Capture the cell that displays the provided text and extract its [x, y] central coordinate. 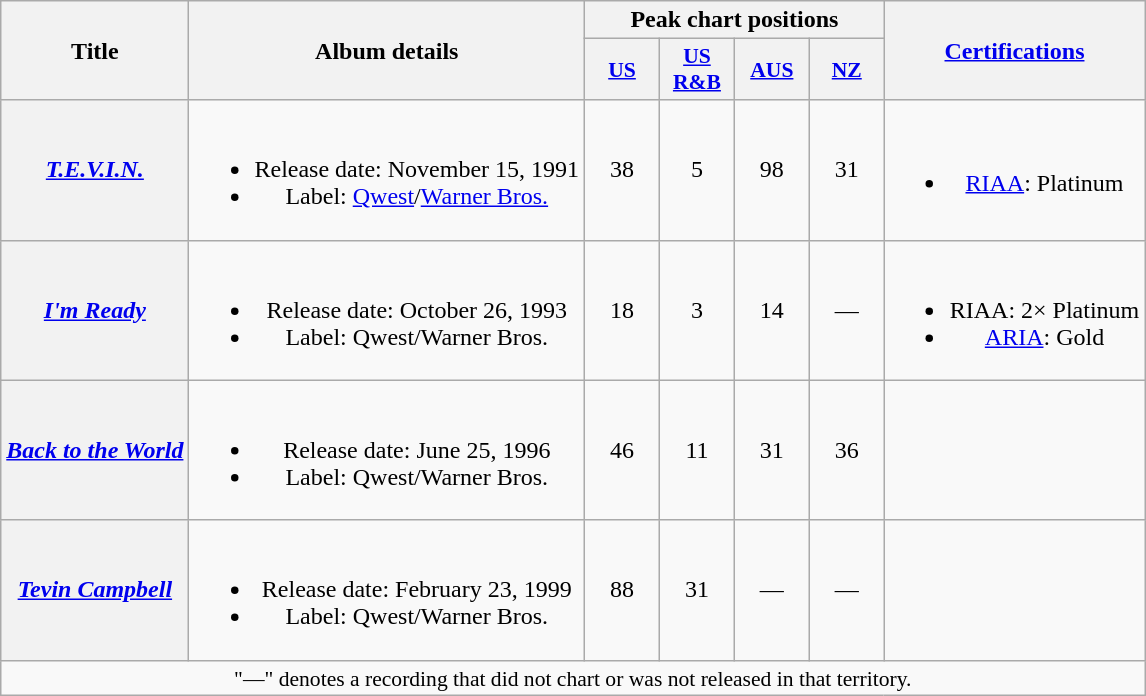
T.E.V.I.N. [95, 170]
Certifications [1014, 50]
Tevin Campbell [95, 590]
11 [696, 450]
Back to the World [95, 450]
USR&B [696, 70]
NZ [846, 70]
46 [622, 450]
RIAA: 2× PlatinumARIA: Gold [1014, 310]
36 [846, 450]
18 [622, 310]
Release date: November 15, 1991Label: Qwest/Warner Bros. [387, 170]
38 [622, 170]
14 [772, 310]
5 [696, 170]
US [622, 70]
98 [772, 170]
3 [696, 310]
Title [95, 50]
Release date: June 25, 1996Label: Qwest/Warner Bros. [387, 450]
Release date: February 23, 1999Label: Qwest/Warner Bros. [387, 590]
I'm Ready [95, 310]
Release date: October 26, 1993Label: Qwest/Warner Bros. [387, 310]
AUS [772, 70]
RIAA: Platinum [1014, 170]
"—" denotes a recording that did not chart or was not released in that territory. [573, 678]
Album details [387, 50]
Peak chart positions [735, 20]
88 [622, 590]
